Output the (x, y) coordinate of the center of the cell containing the given text.  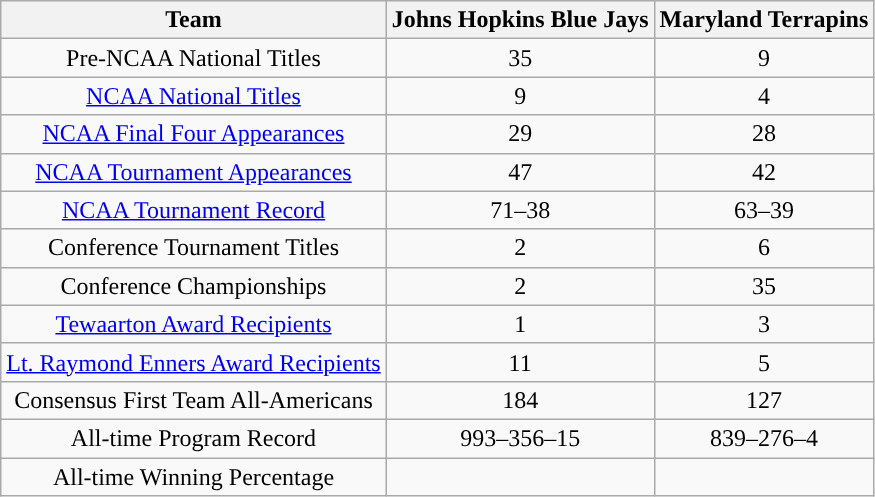
Pre-NCAA National Titles (194, 58)
47 (520, 172)
11 (520, 362)
71–38 (520, 210)
42 (764, 172)
6 (764, 248)
127 (764, 400)
Conference Tournament Titles (194, 248)
NCAA National Titles (194, 96)
Johns Hopkins Blue Jays (520, 20)
4 (764, 96)
Maryland Terrapins (764, 20)
Lt. Raymond Enners Award Recipients (194, 362)
28 (764, 134)
29 (520, 134)
Tewaarton Award Recipients (194, 324)
NCAA Final Four Appearances (194, 134)
839–276–4 (764, 438)
Conference Championships (194, 286)
Team (194, 20)
NCAA Tournament Appearances (194, 172)
All-time Winning Percentage (194, 477)
NCAA Tournament Record (194, 210)
993–356–15 (520, 438)
3 (764, 324)
5 (764, 362)
1 (520, 324)
All-time Program Record (194, 438)
Consensus First Team All-Americans (194, 400)
184 (520, 400)
63–39 (764, 210)
